Return the [x, y] coordinate for the center point of the cell that contains the specified text.  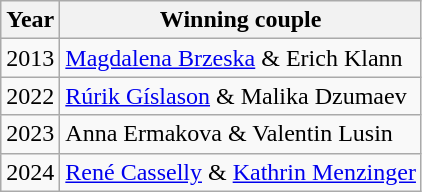
2013 [30, 58]
Winning couple [241, 20]
Magdalena Brzeska & Erich Klann [241, 58]
2024 [30, 172]
Rúrik Gíslason & Malika Dzumaev [241, 96]
René Casselly & Kathrin Menzinger [241, 172]
Year [30, 20]
Anna Ermakova & Valentin Lusin [241, 134]
2023 [30, 134]
2022 [30, 96]
